Output the (X, Y) coordinate of the center of the cell containing the given text.  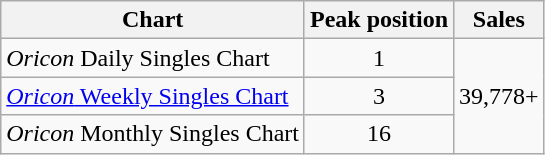
16 (378, 134)
39,778+ (500, 96)
Oricon Daily Singles Chart (153, 58)
Oricon Weekly Singles Chart (153, 96)
Sales (500, 20)
3 (378, 96)
Peak position (378, 20)
1 (378, 58)
Chart (153, 20)
Oricon Monthly Singles Chart (153, 134)
